Locate the cell with the specified text and output its (x, y) center coordinate. 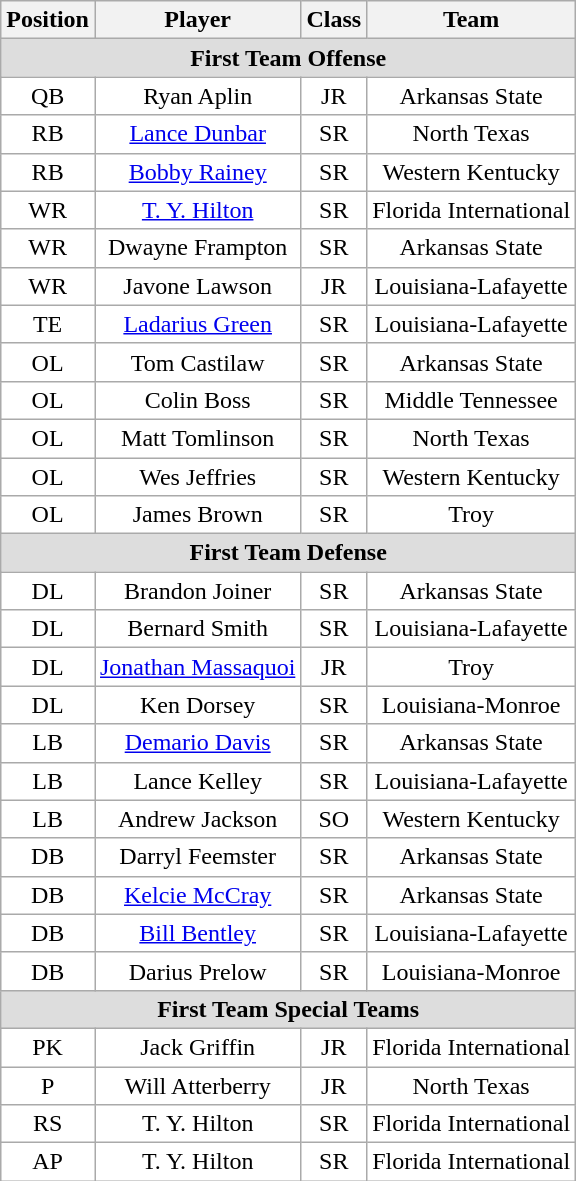
Lance Kelley (197, 781)
TE (48, 324)
Jonathan Massaquoi (197, 667)
SO (334, 819)
Dwayne Frampton (197, 248)
PK (48, 1047)
Colin Boss (197, 400)
Kelcie McCray (197, 895)
Bobby Rainey (197, 172)
Darryl Feemster (197, 857)
First Team Offense (288, 58)
Tom Castilaw (197, 362)
P (48, 1085)
Matt Tomlinson (197, 438)
Middle Tennessee (472, 400)
Will Atterberry (197, 1085)
AP (48, 1162)
Ladarius Green (197, 324)
Lance Dunbar (197, 134)
First Team Defense (288, 553)
Team (472, 20)
Ryan Aplin (197, 96)
Jack Griffin (197, 1047)
First Team Special Teams (288, 1009)
Brandon Joiner (197, 591)
Wes Jeffries (197, 477)
James Brown (197, 515)
Position (48, 20)
QB (48, 96)
Javone Lawson (197, 286)
Player (197, 20)
Demario Davis (197, 743)
Darius Prelow (197, 971)
Bernard Smith (197, 629)
Ken Dorsey (197, 705)
RS (48, 1124)
Bill Bentley (197, 933)
Andrew Jackson (197, 819)
Class (334, 20)
